Capture the cell that displays the provided text and extract its (X, Y) central coordinate. 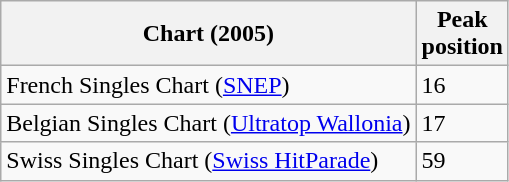
17 (462, 123)
French Singles Chart (SNEP) (208, 85)
Chart (2005) (208, 34)
16 (462, 85)
Belgian Singles Chart (Ultratop Wallonia) (208, 123)
Peakposition (462, 34)
Swiss Singles Chart (Swiss HitParade) (208, 161)
59 (462, 161)
